Find where the given text appears and provide that cell's center as [X, Y] coordinate. 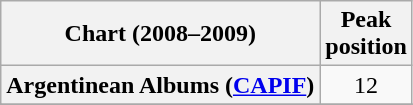
Peakposition [366, 34]
12 [366, 85]
Chart (2008–2009) [160, 34]
Argentinean Albums (CAPIF) [160, 85]
